Extract the (x, y) coordinate from the center of the cell holding the provided text.  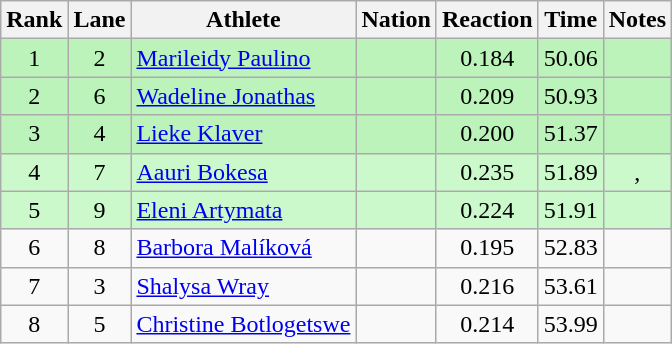
Marileidy Paulino (244, 58)
0.216 (487, 286)
50.06 (570, 58)
51.37 (570, 134)
51.91 (570, 210)
Notes (637, 20)
Nation (396, 20)
0.224 (487, 210)
Eleni Artymata (244, 210)
Aauri Bokesa (244, 172)
Christine Botlogetswe (244, 324)
53.99 (570, 324)
9 (100, 210)
Reaction (487, 20)
0.209 (487, 96)
0.200 (487, 134)
Rank (34, 20)
53.61 (570, 286)
0.195 (487, 248)
0.184 (487, 58)
0.214 (487, 324)
52.83 (570, 248)
50.93 (570, 96)
1 (34, 58)
, (637, 172)
Athlete (244, 20)
Lane (100, 20)
Time (570, 20)
Wadeline Jonathas (244, 96)
Barbora Malíková (244, 248)
Shalysa Wray (244, 286)
Lieke Klaver (244, 134)
51.89 (570, 172)
0.235 (487, 172)
